For the text-containing cell, return its midpoint in [x, y] coordinate format. 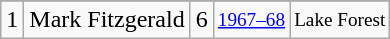
Lake Forest [340, 20]
1967–68 [251, 20]
Mark Fitzgerald [107, 20]
6 [202, 20]
1 [12, 20]
